Pinpoint the cell where the given text exists, returning its (X, Y) midpoint coordinate. 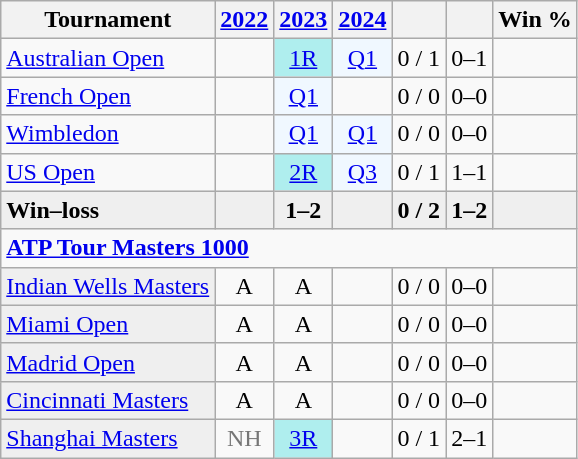
Shanghai Masters (108, 438)
Indian Wells Masters (108, 286)
Miami Open (108, 324)
Win–loss (108, 210)
Australian Open (108, 58)
0–1 (470, 58)
US Open (108, 172)
2022 (244, 20)
3R (304, 438)
2023 (304, 20)
2R (304, 172)
ATP Tour Masters 1000 (290, 248)
NH (244, 438)
Wimbledon (108, 134)
2024 (362, 20)
2–1 (470, 438)
Madrid Open (108, 362)
Win % (536, 20)
1R (304, 58)
0 / 2 (419, 210)
French Open (108, 96)
Cincinnati Masters (108, 400)
Q3 (362, 172)
1–1 (470, 172)
Tournament (108, 20)
